Detect which cell encompasses the target text, then output its [X, Y] center coordinate. 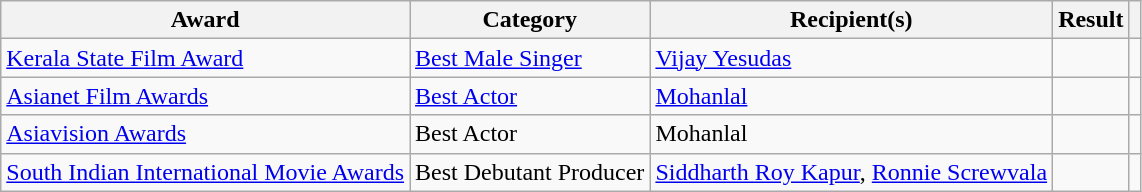
Result [1091, 20]
Vijay Yesudas [852, 58]
South Indian International Movie Awards [206, 172]
Kerala State Film Award [206, 58]
Category [530, 20]
Best Debutant Producer [530, 172]
Siddharth Roy Kapur, Ronnie Screwvala [852, 172]
Award [206, 20]
Best Male Singer [530, 58]
Asianet Film Awards [206, 96]
Recipient(s) [852, 20]
Asiavision Awards [206, 134]
